Provide the (X, Y) coordinate of the cell's center where the given text is located.  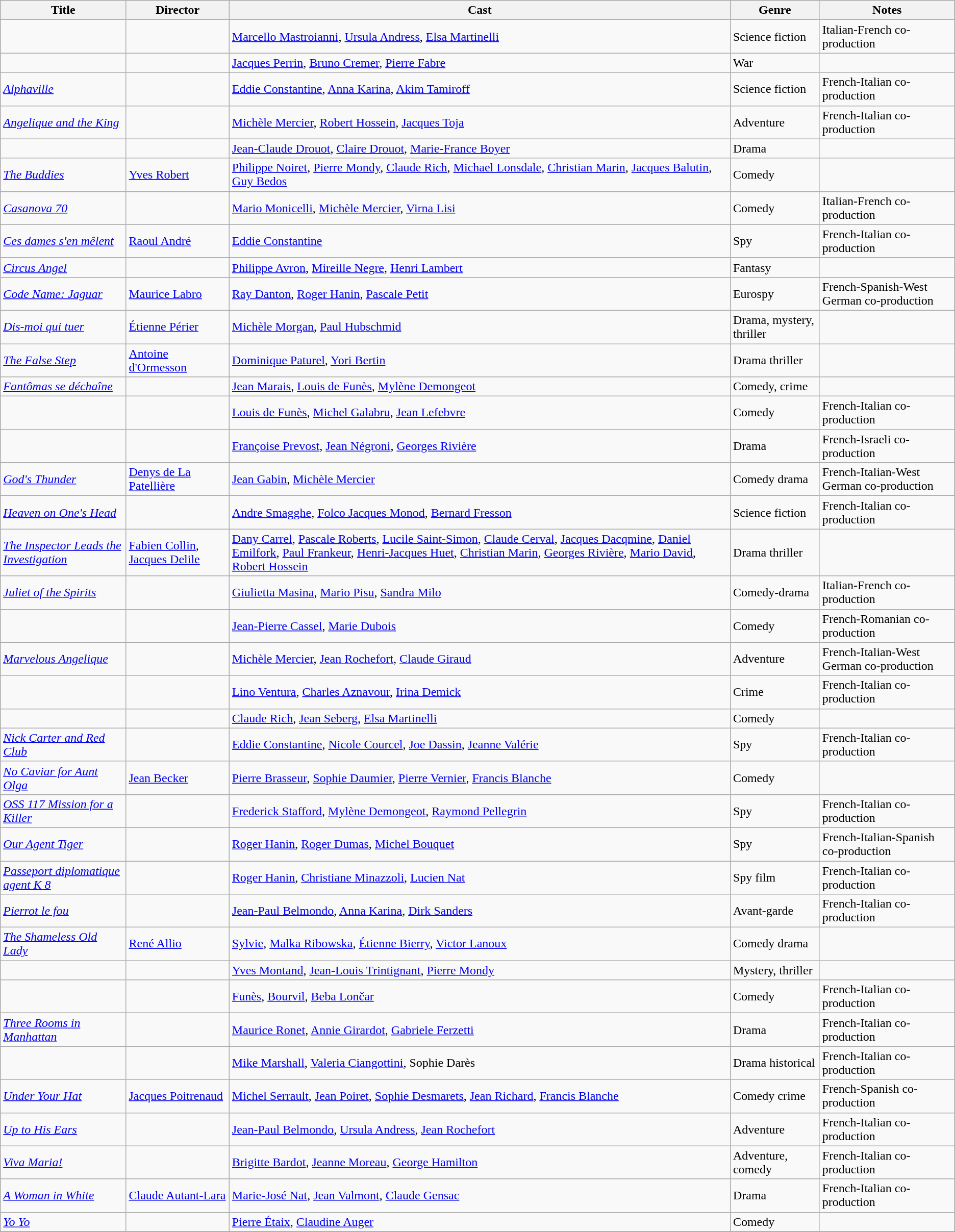
Comedy-drama (774, 593)
Ces dames s'en mêlent (63, 241)
Passeport diplomatique agent K 8 (63, 877)
Marcello Mastroianni, Ursula Andress, Elsa Martinelli (480, 37)
Comedy, crime (774, 387)
Lino Ventura, Charles Aznavour, Irina Demick (480, 692)
Dominique Paturel, Yori Bertin (480, 360)
Raoul André (178, 241)
Michel Serrault, Jean Poiret, Sophie Desmarets, Jean Richard, Francis Blanche (480, 1096)
Angelique and the King (63, 122)
Fabien Collin, Jacques Delile (178, 552)
Notes (887, 10)
Title (63, 10)
Sylvie, Malka Ribowska, Étienne Bierry, Victor Lanoux (480, 944)
French-Israeli co-production (887, 446)
Claude Rich, Jean Seberg, Elsa Martinelli (480, 718)
Denys de La Patellière (178, 480)
Casanova 70 (63, 208)
Antoine d'Ormesson (178, 360)
A Woman in White (63, 1196)
Françoise Prevost, Jean Négroni, Georges Rivière (480, 446)
Dis-moi qui tuer (63, 326)
Three Rooms in Manhattan (63, 1029)
Ray Danton, Roger Hanin, Pascale Petit (480, 294)
The Buddies (63, 174)
Jean Gabin, Michèle Mercier (480, 480)
Andre Smagghe, Folco Jacques Monod, Bernard Fresson (480, 512)
Crime (774, 692)
No Caviar for Aunt Olga (63, 777)
Circus Angel (63, 267)
Jacques Poitrenaud (178, 1096)
The Inspector Leads the Investigation (63, 552)
Michèle Mercier, Robert Hossein, Jacques Toja (480, 122)
Jean-Claude Drouot, Claire Drouot, Marie-France Boyer (480, 148)
Étienne Périer (178, 326)
Spy film (774, 877)
Yves Robert (178, 174)
Funès, Bourvil, Beba Lončar (480, 997)
Mystery, thriller (774, 970)
Marvelous Angelique (63, 659)
Roger Hanin, Christiane Minazzoli, Lucien Nat (480, 877)
Comedy crime (774, 1096)
Jean Marais, Louis de Funès, Mylène Demongeot (480, 387)
Eddie Constantine (480, 241)
Maurice Ronet, Annie Girardot, Gabriele Ferzetti (480, 1029)
Heaven on One's Head (63, 512)
Mario Monicelli, Michèle Mercier, Virna Lisi (480, 208)
French-Italian-Spanish co-production (887, 844)
Michèle Morgan, Paul Hubschmid (480, 326)
Pierre Étaix, Claudine Auger (480, 1222)
Fantômas se déchaîne (63, 387)
Fantasy (774, 267)
French-Spanish-West German co-production (887, 294)
Director (178, 10)
Michèle Mercier, Jean Rochefort, Claude Giraud (480, 659)
The Shameless Old Lady (63, 944)
Yves Montand, Jean-Louis Trintignant, Pierre Mondy (480, 970)
René Allio (178, 944)
Jacques Perrin, Bruno Cremer, Pierre Fabre (480, 63)
Avant-garde (774, 911)
Eddie Constantine, Nicole Courcel, Joe Dassin, Jeanne Valérie (480, 745)
Brigitte Bardot, Jeanne Moreau, George Hamilton (480, 1162)
Marie-José Nat, Jean Valmont, Claude Gensac (480, 1196)
Up to His Ears (63, 1129)
Pierrot le fou (63, 911)
God's Thunder (63, 480)
Cast (480, 10)
Claude Autant-Lara (178, 1196)
Philippe Avron, Mireille Negre, Henri Lambert (480, 267)
OSS 117 Mission for a Killer (63, 811)
Jean-Paul Belmondo, Anna Karina, Dirk Sanders (480, 911)
Jean-Pierre Cassel, Marie Dubois (480, 625)
Genre (774, 10)
Alphaville (63, 89)
War (774, 63)
French-Romanian co-production (887, 625)
Viva Maria! (63, 1162)
Frederick Stafford, Mylène Demongeot, Raymond Pellegrin (480, 811)
Mike Marshall, Valeria Ciangottini, Sophie Darès (480, 1063)
French-Spanish co-production (887, 1096)
Jean Becker (178, 777)
Our Agent Tiger (63, 844)
Jean-Paul Belmondo, Ursula Andress, Jean Rochefort (480, 1129)
Philippe Noiret, Pierre Mondy, Claude Rich, Michael Lonsdale, Christian Marin, Jacques Balutin, Guy Bedos (480, 174)
Roger Hanin, Roger Dumas, Michel Bouquet (480, 844)
Adventure, comedy (774, 1162)
Louis de Funès, Michel Galabru, Jean Lefebvre (480, 413)
Under Your Hat (63, 1096)
Eurospy (774, 294)
Code Name: Jaguar (63, 294)
Drama, mystery, thriller (774, 326)
Giulietta Masina, Mario Pisu, Sandra Milo (480, 593)
The False Step (63, 360)
Eddie Constantine, Anna Karina, Akim Tamiroff (480, 89)
Maurice Labro (178, 294)
Nick Carter and Red Club (63, 745)
Drama historical (774, 1063)
Pierre Brasseur, Sophie Daumier, Pierre Vernier, Francis Blanche (480, 777)
Yo Yo (63, 1222)
Juliet of the Spirits (63, 593)
